Return the [X, Y] coordinate for the center point of the cell that contains the specified text.  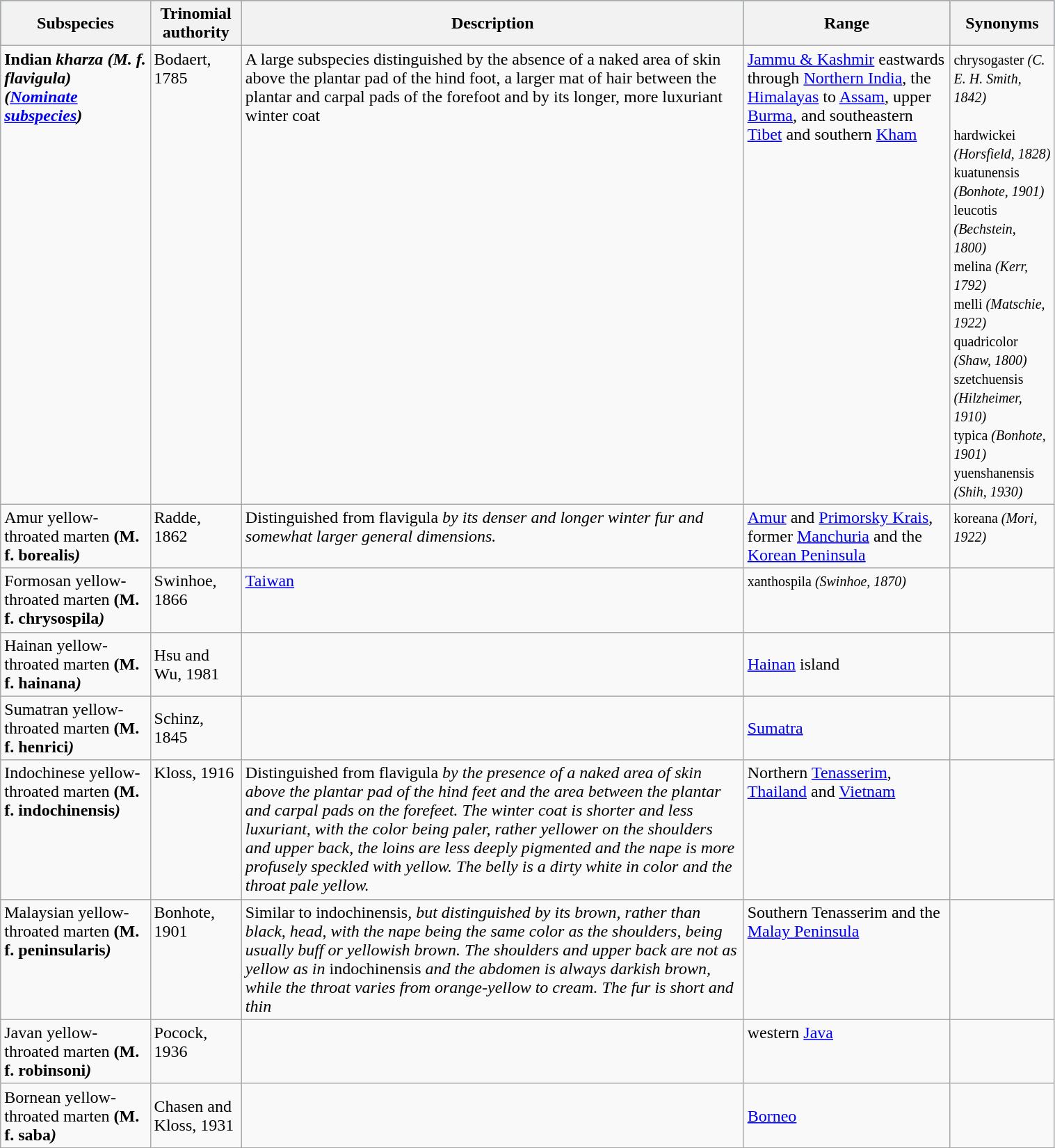
koreana (Mori, 1922) [1002, 536]
Trinomial authority [196, 24]
Description [492, 24]
Southern Tenasserim and the Malay Peninsula [847, 960]
Bodaert, 1785 [196, 275]
Javan yellow-throated marten (M. f. robinsoni) [75, 1051]
Hsu and Wu, 1981 [196, 664]
Synonyms [1002, 24]
Indochinese yellow-throated marten (M. f. indochinensis) [75, 830]
Radde, 1862 [196, 536]
Distinguished from flavigula by its denser and longer winter fur and somewhat larger general dimensions. [492, 536]
Sumatra [847, 728]
Kloss, 1916 [196, 830]
Hainan island [847, 664]
Malaysian yellow-throated marten (M. f. peninsularis) [75, 960]
Bonhote, 1901 [196, 960]
Chasen and Kloss, 1931 [196, 1115]
Sumatran yellow-throated marten (M. f. henrici) [75, 728]
Amur yellow-throated marten (M. f. borealis) [75, 536]
Taiwan [492, 600]
Northern Tenasserim, Thailand and Vietnam [847, 830]
Bornean yellow-throated marten (M. f. saba) [75, 1115]
Subspecies [75, 24]
Borneo [847, 1115]
Range [847, 24]
Schinz, 1845 [196, 728]
Swinhoe, 1866 [196, 600]
Indian kharza (M. f. flavigula)(Nominate subspecies) [75, 275]
Jammu & Kashmir eastwards through Northern India, the Himalayas to Assam, upper Burma, and southeastern Tibet and southern Kham [847, 275]
xanthospila (Swinhoe, 1870) [847, 600]
western Java [847, 1051]
Pocock, 1936 [196, 1051]
Hainan yellow-throated marten (M. f. hainana) [75, 664]
Amur and Primorsky Krais, former Manchuria and the Korean Peninsula [847, 536]
Formosan yellow-throated marten (M. f. chrysospila) [75, 600]
